Output the [X, Y] coordinate of the center of the cell containing the given text.  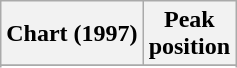
Chart (1997) [72, 34]
Peakposition [189, 34]
